Return [x, y] of the center of cell containing provided text 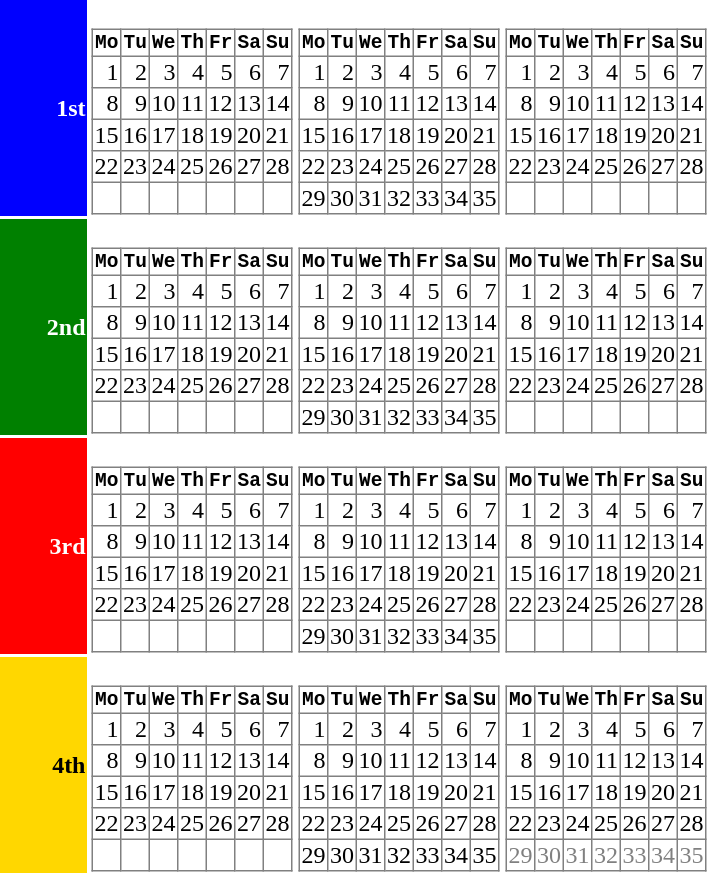
1st [44, 108]
4th [44, 765]
3rd [44, 546]
2nd [44, 327]
